For the text-containing cell, return its midpoint in (X, Y) coordinate format. 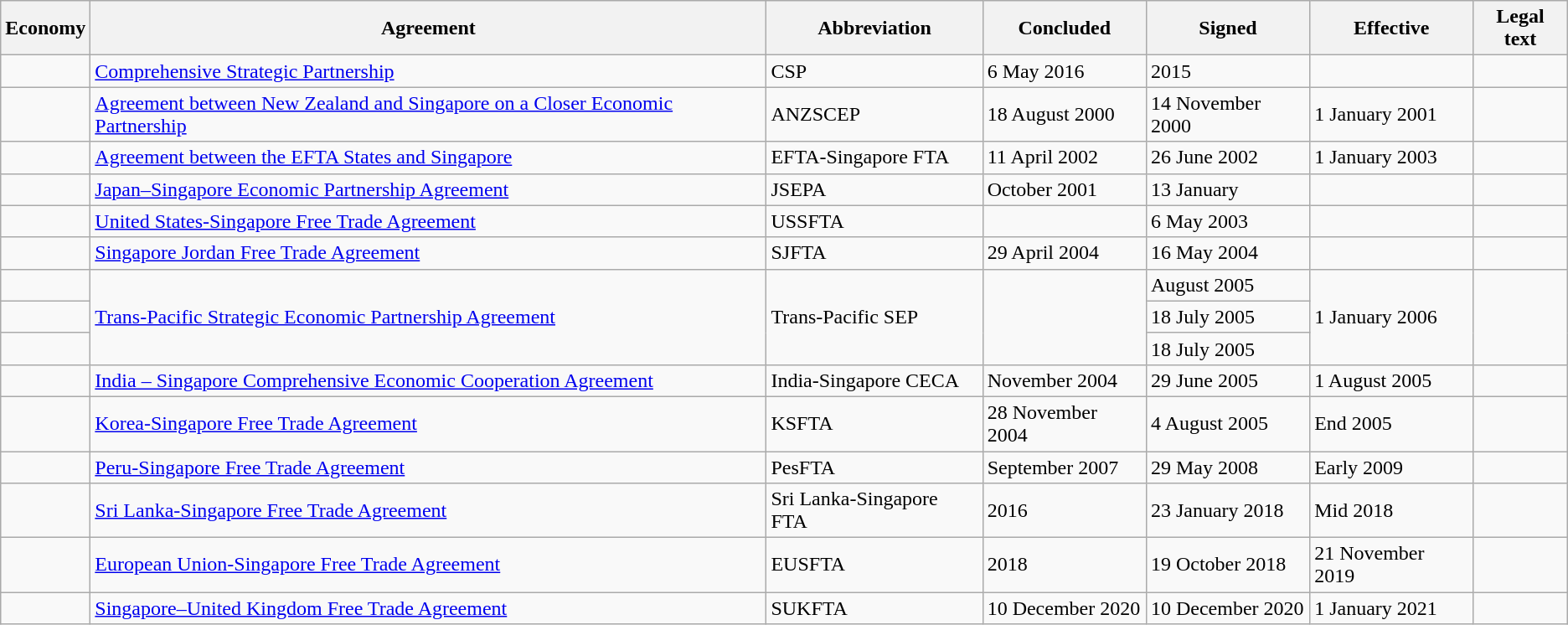
Concluded (1064, 28)
CSP (874, 71)
Singapore Jordan Free Trade Agreement (429, 253)
Singapore–United Kingdom Free Trade Agreement (429, 608)
2016 (1064, 511)
29 May 2008 (1228, 467)
Sri Lanka-Singapore FTA (874, 511)
1 January 2021 (1392, 608)
28 November 2004 (1064, 424)
Effective (1392, 28)
23 January 2018 (1228, 511)
19 October 2018 (1228, 565)
1 January 2003 (1392, 158)
PesFTA (874, 467)
Signed (1228, 28)
Early 2009 (1392, 467)
Economy (45, 28)
ANZSCEP (874, 114)
India-Singapore CECA (874, 380)
1 August 2005 (1392, 380)
Legal text (1520, 28)
European Union-Singapore Free Trade Agreement (429, 565)
End 2005 (1392, 424)
USSFTA (874, 221)
2015 (1228, 71)
6 May 2003 (1228, 221)
Comprehensive Strategic Partnership (429, 71)
1 January 2001 (1392, 114)
16 May 2004 (1228, 253)
Trans-Pacific SEP (874, 317)
18 August 2000 (1064, 114)
1 January 2006 (1392, 317)
29 April 2004 (1064, 253)
JSEPA (874, 189)
Abbreviation (874, 28)
October 2001 (1064, 189)
SJFTA (874, 253)
September 2007 (1064, 467)
Mid 2018 (1392, 511)
Peru-Singapore Free Trade Agreement (429, 467)
Trans-Pacific Strategic Economic Partnership Agreement (429, 317)
29 June 2005 (1228, 380)
21 November 2019 (1392, 565)
United States-Singapore Free Trade Agreement (429, 221)
11 April 2002 (1064, 158)
EUSFTA (874, 565)
EFTA-Singapore FTA (874, 158)
Sri Lanka-Singapore Free Trade Agreement (429, 511)
SUKFTA (874, 608)
Agreement between the EFTA States and Singapore (429, 158)
India – Singapore Comprehensive Economic Cooperation Agreement (429, 380)
14 November 2000 (1228, 114)
Agreement between New Zealand and Singapore on a Closer Economic Partnership (429, 114)
Korea-Singapore Free Trade Agreement (429, 424)
August 2005 (1228, 285)
2018 (1064, 565)
KSFTA (874, 424)
26 June 2002 (1228, 158)
Agreement (429, 28)
4 August 2005 (1228, 424)
Japan–Singapore Economic Partnership Agreement (429, 189)
November 2004 (1064, 380)
13 January (1228, 189)
6 May 2016 (1064, 71)
